Locate the cell with the specified text and output its [X, Y] center coordinate. 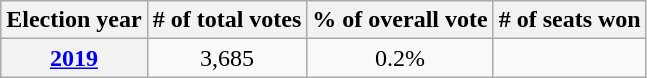
3,685 [227, 58]
0.2% [400, 58]
Election year [74, 20]
# of seats won [570, 20]
2019 [74, 58]
% of overall vote [400, 20]
# of total votes [227, 20]
